Capture the cell that displays the provided text and extract its [X, Y] central coordinate. 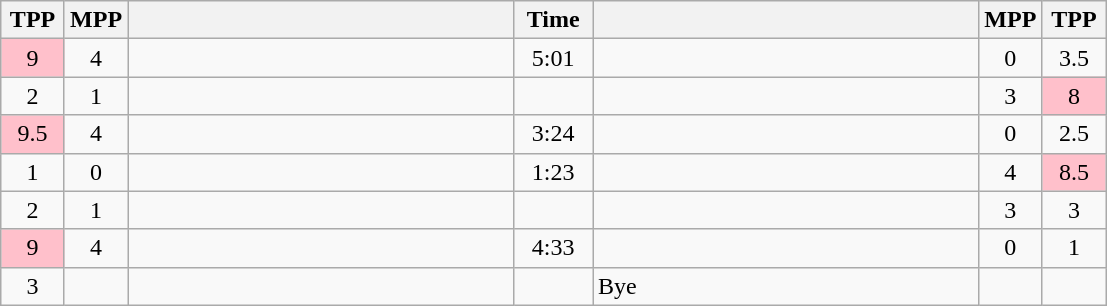
Bye [785, 286]
1:23 [554, 172]
4:33 [554, 248]
5:01 [554, 58]
8 [1074, 96]
3:24 [554, 134]
8.5 [1074, 172]
2.5 [1074, 134]
3.5 [1074, 58]
9.5 [33, 134]
Time [554, 20]
